Return (X, Y) of the center of cell containing provided text 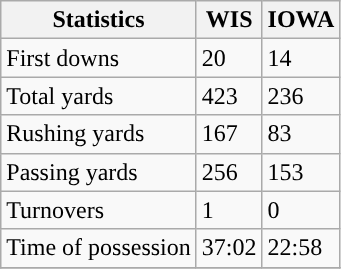
IOWA (301, 20)
423 (229, 96)
20 (229, 58)
153 (301, 172)
Rushing yards (99, 134)
Statistics (99, 20)
0 (301, 210)
167 (229, 134)
Turnovers (99, 210)
236 (301, 96)
37:02 (229, 248)
1 (229, 210)
256 (229, 172)
WIS (229, 20)
First downs (99, 58)
Total yards (99, 96)
22:58 (301, 248)
14 (301, 58)
83 (301, 134)
Passing yards (99, 172)
Time of possession (99, 248)
